Locate the cell with the specified text and output its (x, y) center coordinate. 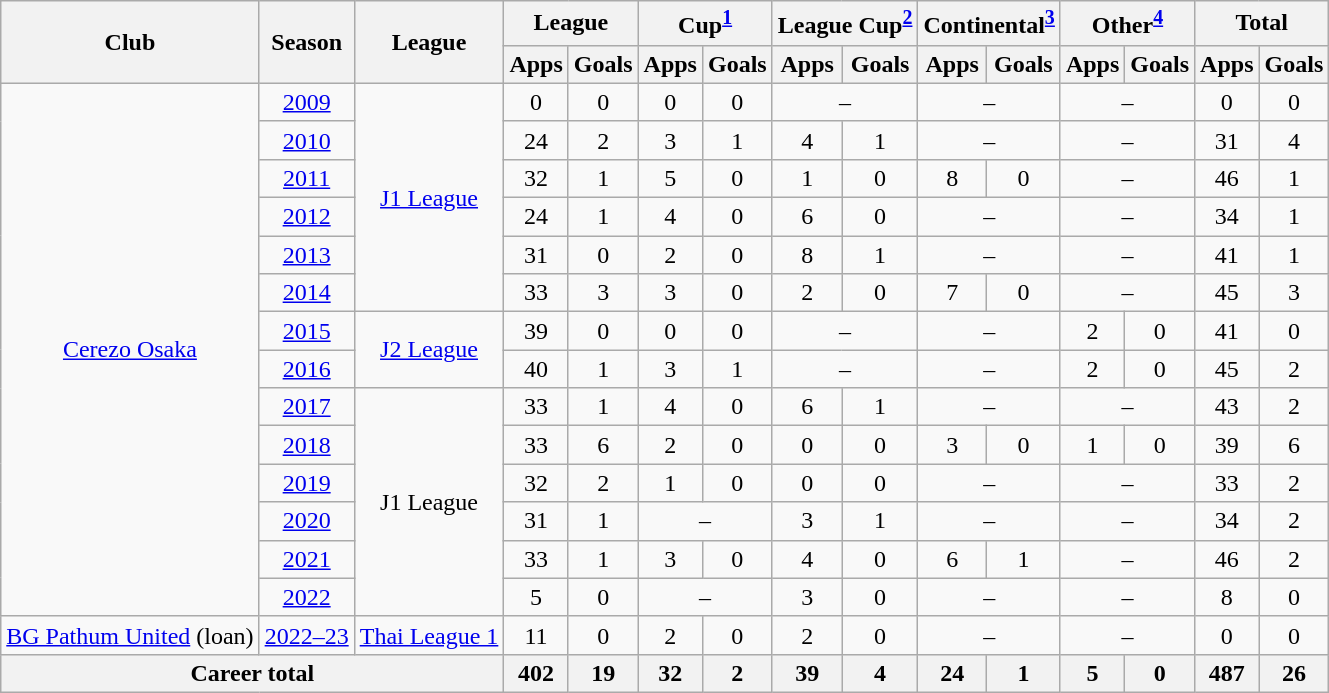
487 (1227, 673)
Cup1 (705, 24)
2011 (306, 178)
402 (536, 673)
2010 (306, 140)
2013 (306, 255)
2017 (306, 407)
2015 (306, 331)
7 (952, 293)
Season (306, 42)
2020 (306, 521)
League Cup2 (845, 24)
Cerezo Osaka (130, 350)
2022 (306, 597)
2021 (306, 559)
2012 (306, 217)
40 (536, 369)
BG Pathum United (loan) (130, 635)
Total (1262, 24)
Continental3 (989, 24)
Club (130, 42)
43 (1227, 407)
Other4 (1127, 24)
2014 (306, 293)
2018 (306, 445)
Thai League 1 (429, 635)
11 (536, 635)
Career total (252, 673)
2022–23 (306, 635)
26 (1294, 673)
2009 (306, 102)
2019 (306, 483)
J2 League (429, 350)
19 (603, 673)
2016 (306, 369)
